Determine the (x, y) coordinate at the center of the cell enclosing the given text.  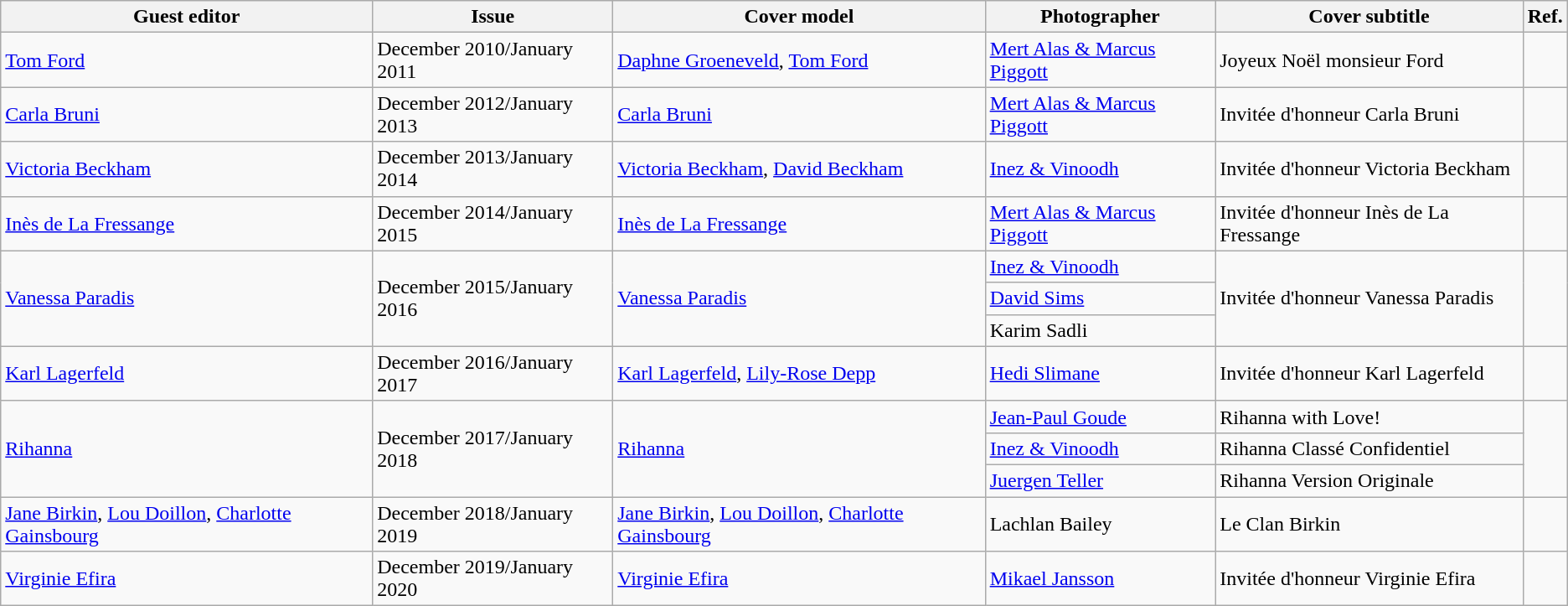
December 2016/January 2017 (493, 374)
Tom Ford (187, 60)
Ref. (1545, 17)
Invitée d'honneur Virginie Efira (1369, 578)
Cover model (799, 17)
Invitée d'honneur Inès de La Fressange (1369, 223)
Photographer (1101, 17)
Jean-Paul Goude (1101, 417)
December 2018/January 2019 (493, 523)
December 2019/January 2020 (493, 578)
December 2015/January 2016 (493, 298)
Invitée d'honneur Carla Bruni (1369, 114)
Mikael Jansson (1101, 578)
December 2014/January 2015 (493, 223)
Hedi Slimane (1101, 374)
Rihanna Classé Confidentiel (1369, 448)
Karl Lagerfeld, Lily-Rose Depp (799, 374)
Rihanna with Love! (1369, 417)
Issue (493, 17)
December 2012/January 2013 (493, 114)
December 2010/January 2011 (493, 60)
Juergen Teller (1101, 480)
Invitée d'honneur Victoria Beckham (1369, 169)
Victoria Beckham, David Beckham (799, 169)
Cover subtitle (1369, 17)
Rihanna Version Originale (1369, 480)
Guest editor (187, 17)
David Sims (1101, 298)
Invitée d'honneur Vanessa Paradis (1369, 298)
Victoria Beckham (187, 169)
Daphne Groeneveld, Tom Ford (799, 60)
Le Clan Birkin (1369, 523)
Joyeux Noël monsieur Ford (1369, 60)
December 2017/January 2018 (493, 448)
Karl Lagerfeld (187, 374)
Invitée d'honneur Karl Lagerfeld (1369, 374)
Karim Sadli (1101, 330)
Lachlan Bailey (1101, 523)
December 2013/January 2014 (493, 169)
